Capture the cell that displays the provided text and extract its (X, Y) central coordinate. 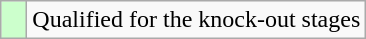
Qualified for the knock-out stages (196, 20)
